Return (X, Y) of the center of cell containing provided text 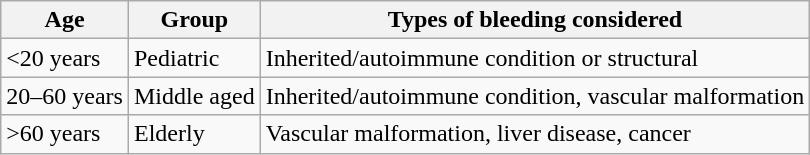
20–60 years (65, 96)
Pediatric (194, 58)
Age (65, 20)
Types of bleeding considered (535, 20)
Inherited/autoimmune condition, vascular malformation (535, 96)
Inherited/autoimmune condition or structural (535, 58)
Group (194, 20)
Vascular malformation, liver disease, cancer (535, 134)
<20 years (65, 58)
Elderly (194, 134)
Middle aged (194, 96)
>60 years (65, 134)
